Output the [x, y] coordinate of the center of the cell containing the given text.  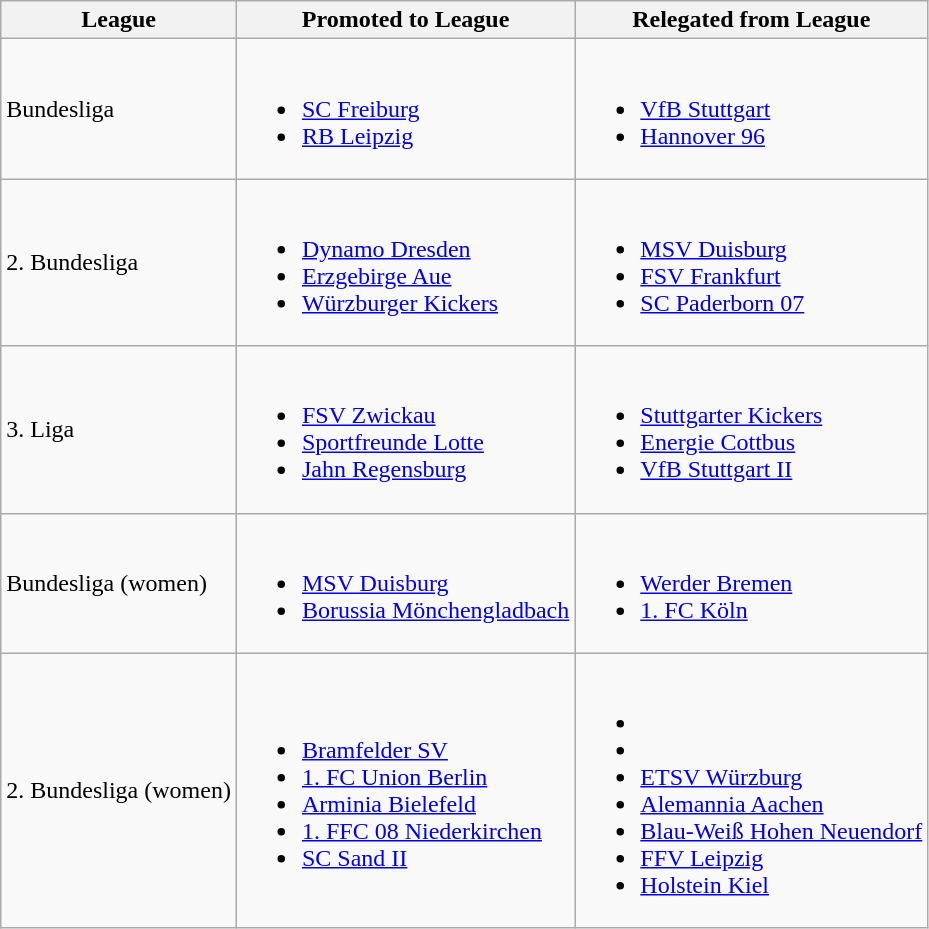
Stuttgarter KickersEnergie CottbusVfB Stuttgart II [752, 430]
VfB StuttgartHannover 96 [752, 109]
ETSV WürzburgAlemannia AachenBlau-Weiß Hohen NeuendorfFFV LeipzigHolstein Kiel [752, 790]
Dynamo DresdenErzgebirge AueWürzburger Kickers [405, 262]
Bundesliga (women) [119, 583]
Bundesliga [119, 109]
SC FreiburgRB Leipzig [405, 109]
MSV DuisburgBorussia Mönchengladbach [405, 583]
League [119, 20]
3. Liga [119, 430]
2. Bundesliga (women) [119, 790]
Promoted to League [405, 20]
FSV ZwickauSportfreunde LotteJahn Regensburg [405, 430]
2. Bundesliga [119, 262]
Bramfelder SV1. FC Union BerlinArminia Bielefeld1. FFC 08 NiederkirchenSC Sand II [405, 790]
MSV DuisburgFSV FrankfurtSC Paderborn 07 [752, 262]
Relegated from League [752, 20]
Werder Bremen1. FC Köln [752, 583]
